Locate the cell with the specified text and output its [X, Y] center coordinate. 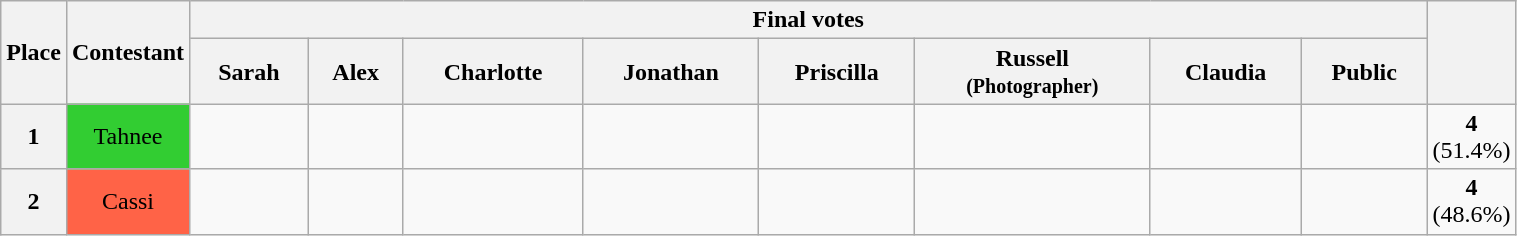
Tahnee [128, 136]
Contestant [128, 52]
Priscilla [837, 72]
Claudia [1226, 72]
Russell (Photographer) [1032, 72]
Final votes [808, 20]
Cassi [128, 202]
Public [1364, 72]
Charlotte [493, 72]
Alex [356, 72]
Place [34, 52]
4 (48.6%) [1472, 202]
2 [34, 202]
Sarah [250, 72]
4 (51.4%) [1472, 136]
Jonathan [671, 72]
1 [34, 136]
